Search for the cell housing the specified text and yield its (X, Y) center coordinate. 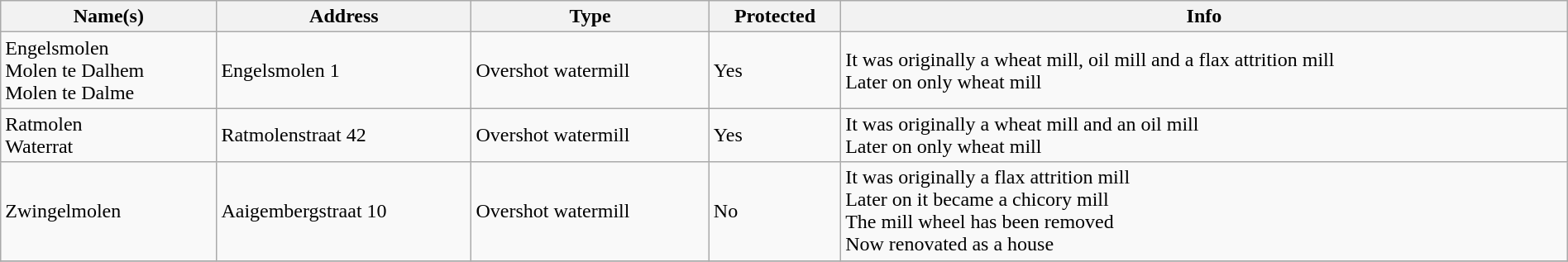
Info (1204, 17)
Address (344, 17)
Engelsmolen 1 (344, 70)
It was originally a wheat mill, oil mill and a flax attrition mill Later on only wheat mill (1204, 70)
Type (590, 17)
It was originally a wheat mill and an oil mill Later on only wheat mill (1204, 136)
No (774, 212)
Zwingelmolen (109, 212)
Engelsmolen Molen te Dalhem Molen te Dalme (109, 70)
Ratmolen Waterrat (109, 136)
Protected (774, 17)
Ratmolenstraat 42 (344, 136)
Name(s) (109, 17)
Aaigembergstraat 10 (344, 212)
It was originally a flax attrition mill Later on it became a chicory mill The mill wheel has been removed Now renovated as a house (1204, 212)
